Return the [x, y] coordinate for the center point of the cell that contains the specified text.  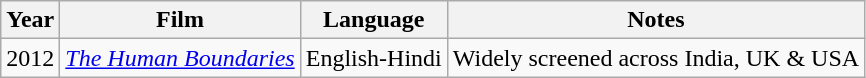
Language [374, 20]
Widely screened across India, UK & USA [656, 58]
English-Hindi [374, 58]
Notes [656, 20]
2012 [30, 58]
The Human Boundaries [180, 58]
Year [30, 20]
Film [180, 20]
